Determine the [x, y] coordinate at the center of the cell enclosing the given text.  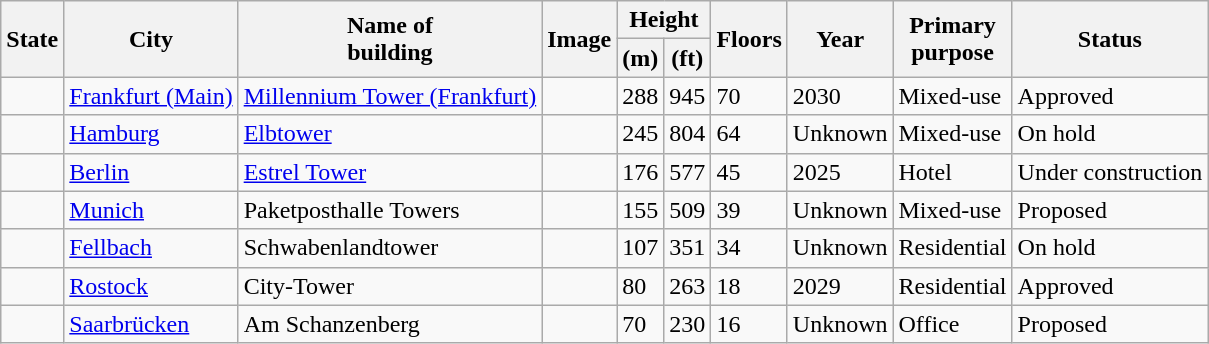
Name ofbuilding [390, 39]
Paketposthalle Towers [390, 210]
39 [749, 210]
64 [749, 134]
263 [688, 286]
351 [688, 248]
Floors [749, 39]
City-Tower [390, 286]
2029 [840, 286]
State [32, 39]
2030 [840, 96]
Frankfurt (Main) [151, 96]
16 [749, 324]
107 [640, 248]
18 [749, 286]
Hamburg [151, 134]
Hotel [952, 172]
Height [664, 20]
Millennium Tower (Frankfurt) [390, 96]
230 [688, 324]
245 [640, 134]
577 [688, 172]
Berlin [151, 172]
Rostock [151, 286]
288 [640, 96]
Am Schanzenberg [390, 324]
Saarbrücken [151, 324]
Year [840, 39]
34 [749, 248]
(m) [640, 58]
Under construction [1110, 172]
Munich [151, 210]
45 [749, 172]
(ft) [688, 58]
Fellbach [151, 248]
155 [640, 210]
City [151, 39]
Estrel Tower [390, 172]
Status [1110, 39]
80 [640, 286]
Elbtower [390, 134]
2025 [840, 172]
176 [640, 172]
804 [688, 134]
945 [688, 96]
509 [688, 210]
Image [580, 39]
Office [952, 324]
Schwabenlandtower [390, 248]
Primarypurpose [952, 39]
